Output the [X, Y] coordinate of the center of the cell containing the given text.  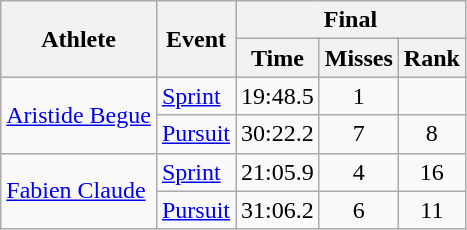
11 [432, 210]
21:05.9 [278, 172]
1 [358, 96]
6 [358, 210]
30:22.2 [278, 134]
Event [196, 39]
Rank [432, 58]
Time [278, 58]
Athlete [79, 39]
16 [432, 172]
19:48.5 [278, 96]
31:06.2 [278, 210]
Aristide Begue [79, 115]
4 [358, 172]
Misses [358, 58]
Fabien Claude [79, 191]
8 [432, 134]
Final [351, 20]
7 [358, 134]
